From the cell containing the given text, extract its center point as (x, y) coordinate. 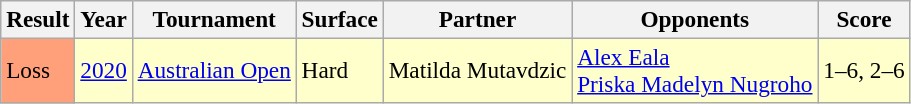
Matilda Mutavdzic (478, 70)
2020 (104, 70)
Result (38, 19)
Partner (478, 19)
1–6, 2–6 (864, 70)
Hard (340, 70)
Tournament (214, 19)
Alex Eala Priska Madelyn Nugroho (695, 70)
Surface (340, 19)
Australian Open (214, 70)
Loss (38, 70)
Opponents (695, 19)
Score (864, 19)
Year (104, 19)
